For the text-containing cell, return its midpoint in [X, Y] coordinate format. 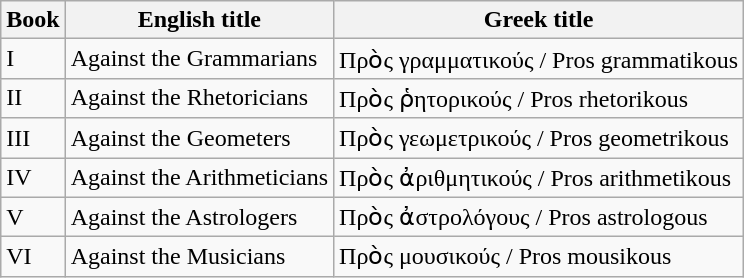
II [33, 98]
III [33, 138]
English title [199, 20]
Πρὸς ῥητορικούς / Pros rhetorikous [539, 98]
IV [33, 178]
Against the Musicians [199, 257]
Greek title [539, 20]
Πρὸς μουσικούς / Pros mousikous [539, 257]
V [33, 217]
Against the Grammarians [199, 59]
Πρὸς γραμματικούς / Pros grammatikous [539, 59]
Against the Geometers [199, 138]
I [33, 59]
Book [33, 20]
Πρὸς ἀριθμητικούς / Pros arithmetikous [539, 178]
Against the Arithmeticians [199, 178]
VI [33, 257]
Πρὸς γεωμετρικούς / Pros geometrikous [539, 138]
Against the Astrologers [199, 217]
Against the Rhetoricians [199, 98]
Πρὸς ἀστρολόγους / Pros astrologous [539, 217]
